Return [x, y] of the center of cell containing provided text 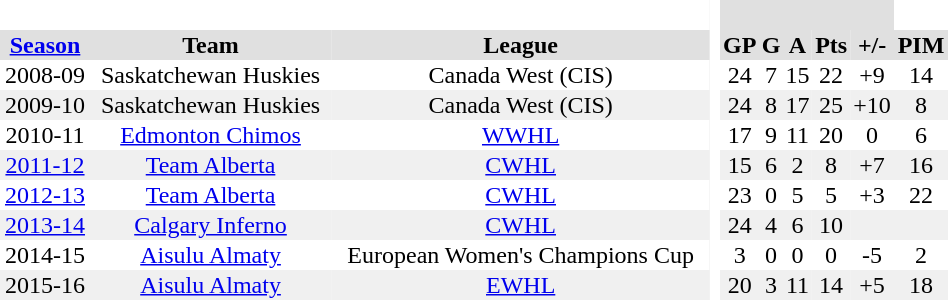
PIM [921, 45]
GP [740, 45]
2011-12 [45, 165]
2015-16 [45, 285]
2014-15 [45, 255]
18 [921, 285]
A [798, 45]
2012-13 [45, 195]
25 [831, 105]
League [520, 45]
Pts [831, 45]
2013-14 [45, 225]
2009-10 [45, 105]
2008-09 [45, 75]
+/- [872, 45]
Season [45, 45]
10 [831, 225]
EWHL [520, 285]
7 [771, 75]
Team [210, 45]
23 [740, 195]
Calgary Inferno [210, 225]
-5 [872, 255]
G [771, 45]
2010-11 [45, 135]
+3 [872, 195]
+5 [872, 285]
4 [771, 225]
9 [771, 135]
Edmonton Chimos [210, 135]
European Women's Champions Cup [520, 255]
WWHL [520, 135]
+9 [872, 75]
+7 [872, 165]
+10 [872, 105]
16 [921, 165]
